Locate the cell with the specified text and output its [X, Y] center coordinate. 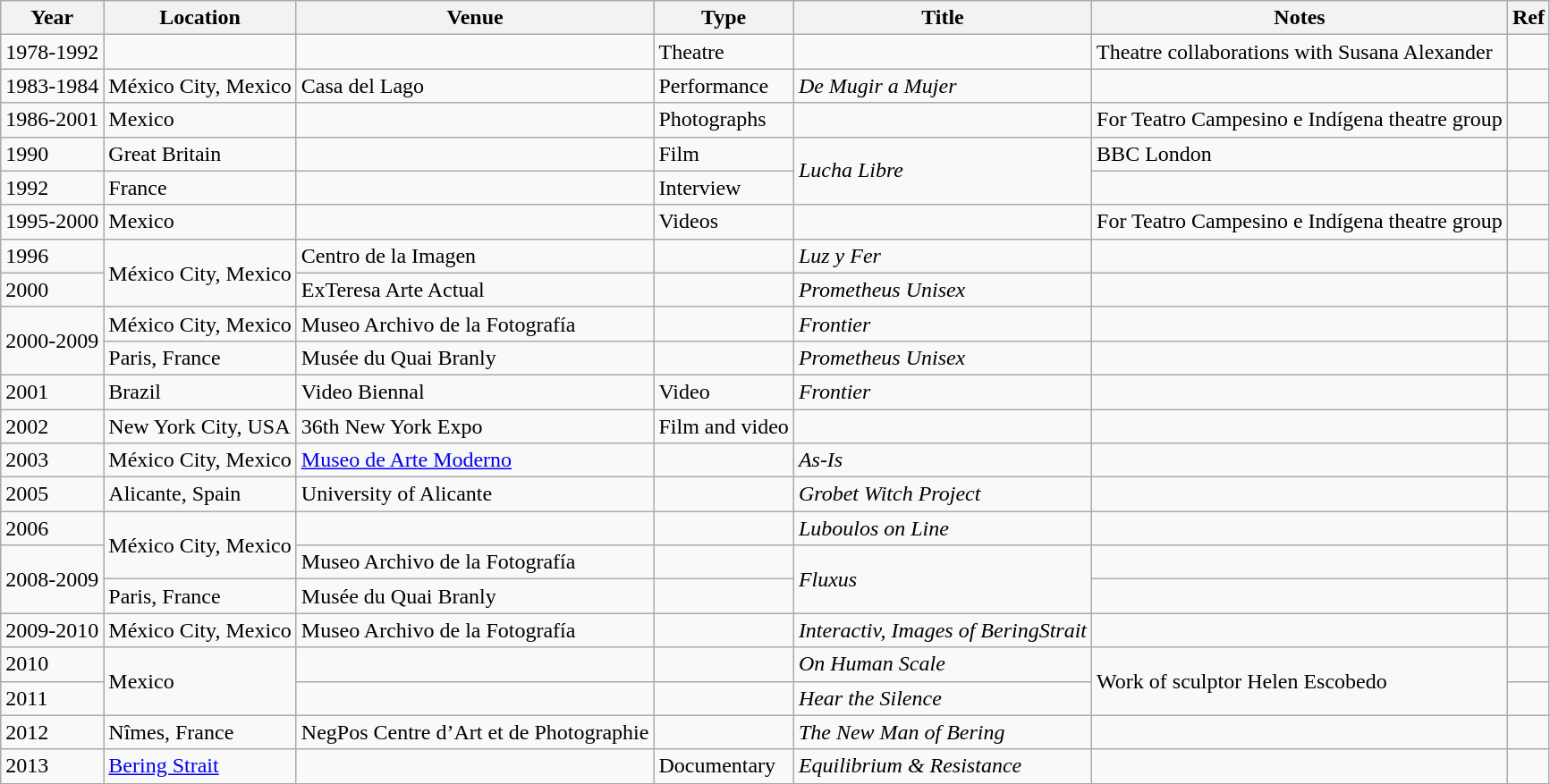
Photographs [724, 120]
2005 [52, 494]
Performance [724, 86]
Nîmes, France [200, 732]
1995-2000 [52, 222]
De Mugir a Mujer [943, 86]
Year [52, 18]
University of Alicante [475, 494]
Alicante, Spain [200, 494]
2000-2009 [52, 341]
Luz y Fer [943, 256]
Film [724, 154]
Video Biennal [475, 392]
2012 [52, 732]
Videos [724, 222]
Interactiv, Images of BeringStrait [943, 630]
2002 [52, 426]
Fluxus [943, 579]
Centro de la Imagen [475, 256]
Type [724, 18]
Bering Strait [200, 766]
2010 [52, 664]
Equilibrium & Resistance [943, 766]
1992 [52, 188]
France [200, 188]
2006 [52, 528]
NegPos Centre d’Art et de Photographie [475, 732]
Museo de Arte Moderno [475, 460]
Great Britain [200, 154]
1986-2001 [52, 120]
36th New York Expo [475, 426]
2001 [52, 392]
Lucha Libre [943, 171]
Title [943, 18]
The New Man of Bering [943, 732]
Notes [1300, 18]
2000 [52, 290]
Brazil [200, 392]
2013 [52, 766]
1996 [52, 256]
Venue [475, 18]
Work of sculptor Helen Escobedo [1300, 681]
As-Is [943, 460]
Casa del Lago [475, 86]
On Human Scale [943, 664]
Grobet Witch Project [943, 494]
Video [724, 392]
Ref [1528, 18]
Film and video [724, 426]
Luboulos on Line [943, 528]
New York City, USA [200, 426]
2008-2009 [52, 579]
2011 [52, 698]
Theatre [724, 52]
Theatre collaborations with Susana Alexander [1300, 52]
Hear the Silence [943, 698]
1983-1984 [52, 86]
Interview [724, 188]
BBC London [1300, 154]
2009-2010 [52, 630]
1990 [52, 154]
Documentary [724, 766]
Location [200, 18]
2003 [52, 460]
ExTeresa Arte Actual [475, 290]
1978-1992 [52, 52]
